Locate the cell with the specified text and output its (X, Y) center coordinate. 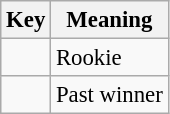
Key (26, 20)
Meaning (110, 20)
Past winner (110, 95)
Rookie (110, 58)
